Return [X, Y] of the center of cell containing provided text 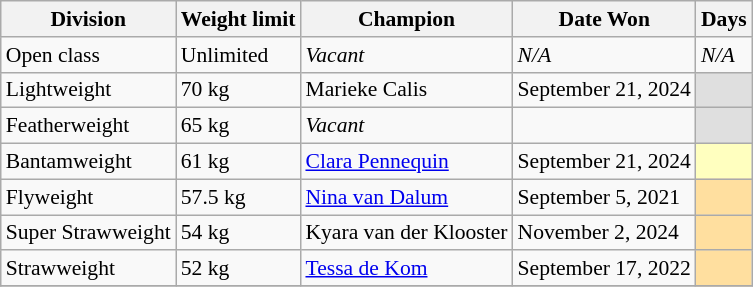
52 kg [238, 269]
Date Won [604, 19]
61 kg [238, 162]
Nina van Dalum [406, 197]
Unlimited [238, 55]
Super Strawweight [88, 233]
Marieke Calis [406, 90]
70 kg [238, 90]
Strawweight [88, 269]
September 5, 2021 [604, 197]
Bantamweight [88, 162]
Flyweight [88, 197]
Lightweight [88, 90]
Clara Pennequin [406, 162]
November 2, 2024 [604, 233]
65 kg [238, 126]
September 17, 2022 [604, 269]
Featherweight [88, 126]
Days [724, 19]
54 kg [238, 233]
Kyara van der Klooster [406, 233]
Open class [88, 55]
Division [88, 19]
Champion [406, 19]
Tessa de Kom [406, 269]
Weight limit [238, 19]
57.5 kg [238, 197]
